Determine the (x, y) coordinate at the center of the cell enclosing the given text.  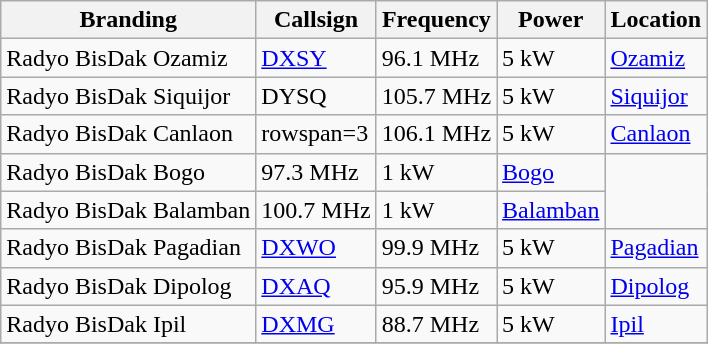
88.7 MHz (436, 324)
rowspan=3 (316, 134)
Radyo BisDak Bogo (128, 172)
Radyo BisDak Balamban (128, 210)
DXSY (316, 58)
95.9 MHz (436, 286)
Ozamiz (656, 58)
Radyo BisDak Siquijor (128, 96)
Radyo BisDak Dipolog (128, 286)
Callsign (316, 20)
97.3 MHz (316, 172)
Radyo BisDak Ipil (128, 324)
106.1 MHz (436, 134)
Radyo BisDak Pagadian (128, 248)
DXMG (316, 324)
100.7 MHz (316, 210)
DYSQ (316, 96)
Dipolog (656, 286)
Radyo BisDak Ozamiz (128, 58)
96.1 MHz (436, 58)
Branding (128, 20)
DXWO (316, 248)
Power (551, 20)
99.9 MHz (436, 248)
Location (656, 20)
Canlaon (656, 134)
Frequency (436, 20)
Radyo BisDak Canlaon (128, 134)
Bogo (551, 172)
Siquijor (656, 96)
Ipil (656, 324)
Pagadian (656, 248)
DXAQ (316, 286)
Balamban (551, 210)
105.7 MHz (436, 96)
